Provide the [X, Y] coordinate of the cell's center where the given text is located.  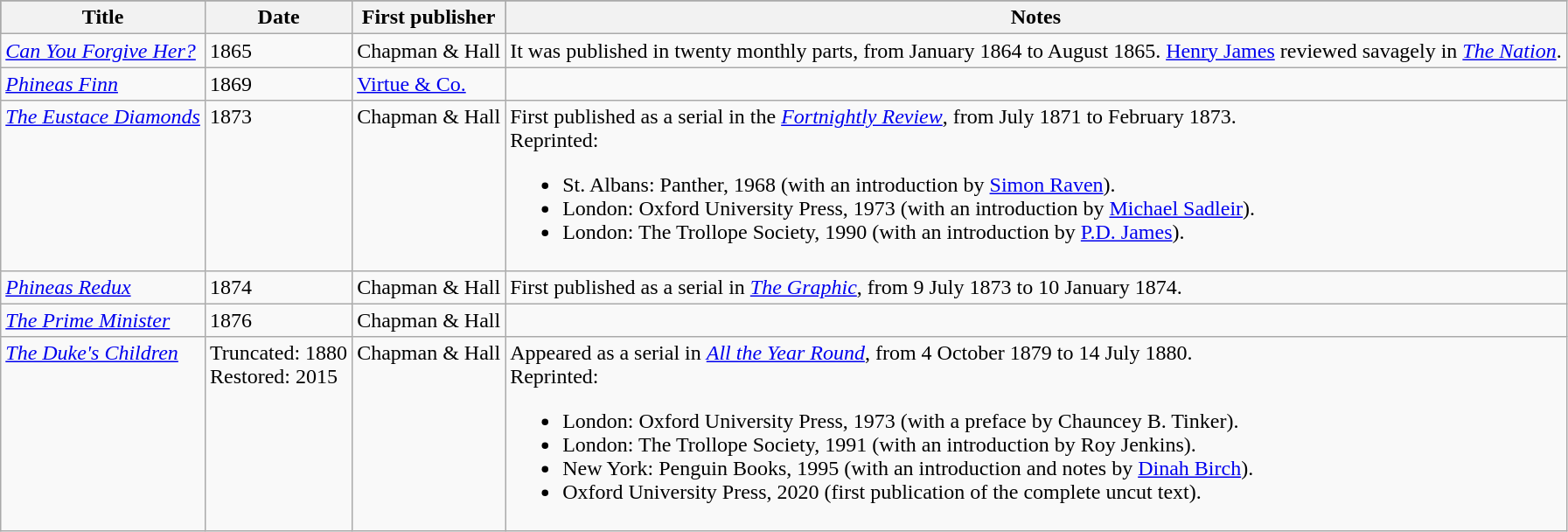
The Duke's Children [103, 434]
The Prime Minister [103, 320]
1874 [278, 287]
1876 [278, 320]
Phineas Redux [103, 287]
Date [278, 17]
1873 [278, 185]
First publisher [429, 17]
First published as a serial in The Graphic, from 9 July 1873 to 10 January 1874. [1036, 287]
Phineas Finn [103, 84]
Virtue & Co. [429, 84]
Can You Forgive Her? [103, 51]
1865 [278, 51]
It was published in twenty monthly parts, from January 1864 to August 1865. Henry James reviewed savagely in The Nation. [1036, 51]
Truncated: 1880Restored: 2015 [278, 434]
Notes [1036, 17]
Title [103, 17]
The Eustace Diamonds [103, 185]
1869 [278, 84]
